Identify which cell holds the provided text, then report its (x, y) central coordinate. 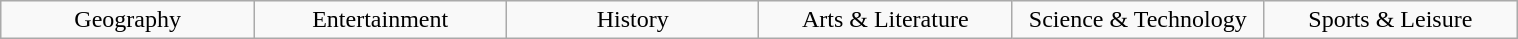
Sports & Leisure (1390, 20)
Entertainment (380, 20)
Science & Technology (1138, 20)
Geography (128, 20)
History (632, 20)
Arts & Literature (886, 20)
